Detect which cell encompasses the target text, then output its (x, y) center coordinate. 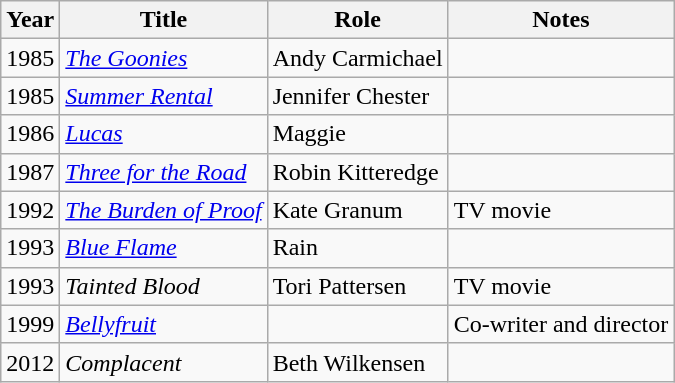
Maggie (358, 134)
Year (30, 20)
1999 (30, 324)
The Goonies (164, 58)
1987 (30, 172)
Jennifer Chester (358, 96)
Andy Carmichael (358, 58)
Rain (358, 248)
The Burden of Proof (164, 210)
Co-writer and director (561, 324)
Summer Rental (164, 96)
Complacent (164, 362)
Blue Flame (164, 248)
Tori Pattersen (358, 286)
1992 (30, 210)
Notes (561, 20)
Title (164, 20)
Robin Kitteredge (358, 172)
Lucas (164, 134)
1986 (30, 134)
Kate Granum (358, 210)
Beth Wilkensen (358, 362)
Role (358, 20)
Tainted Blood (164, 286)
Three for the Road (164, 172)
2012 (30, 362)
Bellyfruit (164, 324)
